Scan for the cell matching the given text and deliver its [x, y] coordinate at center. 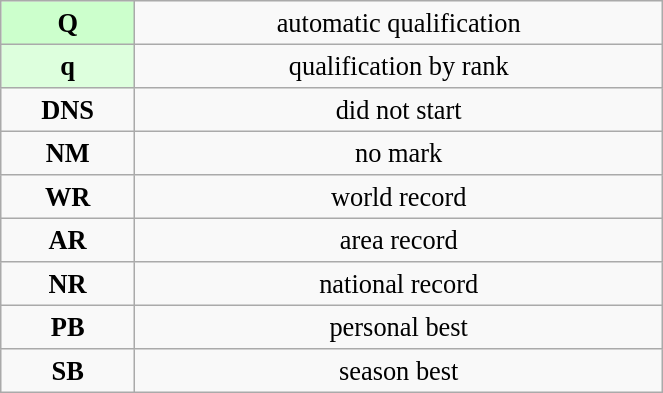
AR [68, 240]
WR [68, 197]
no mark [399, 153]
world record [399, 197]
NR [68, 284]
automatic qualification [399, 22]
season best [399, 371]
NM [68, 153]
area record [399, 240]
SB [68, 371]
personal best [399, 327]
Q [68, 22]
DNS [68, 109]
q [68, 66]
national record [399, 284]
did not start [399, 109]
qualification by rank [399, 66]
PB [68, 327]
